Search for the cell housing the specified text and yield its [x, y] center coordinate. 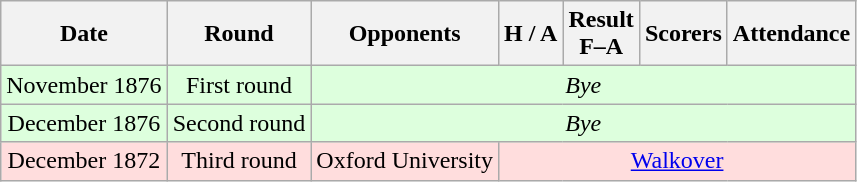
December 1876 [84, 123]
Round [239, 34]
Date [84, 34]
November 1876 [84, 85]
Attendance [791, 34]
ResultF–A [601, 34]
December 1872 [84, 161]
Walkover [678, 161]
Scorers [683, 34]
First round [239, 85]
H / A [531, 34]
Opponents [405, 34]
Oxford University [405, 161]
Third round [239, 161]
Second round [239, 123]
